Capture the cell that displays the provided text and extract its (X, Y) central coordinate. 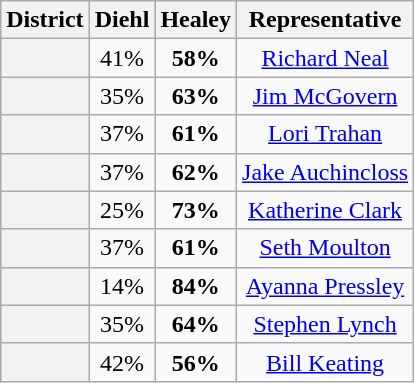
Seth Moulton (326, 248)
56% (196, 362)
41% (122, 58)
25% (122, 210)
Ayanna Pressley (326, 286)
Jim McGovern (326, 96)
Jake Auchincloss (326, 172)
73% (196, 210)
Representative (326, 20)
Stephen Lynch (326, 324)
42% (122, 362)
District (45, 20)
14% (122, 286)
63% (196, 96)
62% (196, 172)
84% (196, 286)
Bill Keating (326, 362)
Lori Trahan (326, 134)
Healey (196, 20)
Katherine Clark (326, 210)
Diehl (122, 20)
58% (196, 58)
64% (196, 324)
Richard Neal (326, 58)
